Determine the [X, Y] coordinate at the center of the cell enclosing the given text.  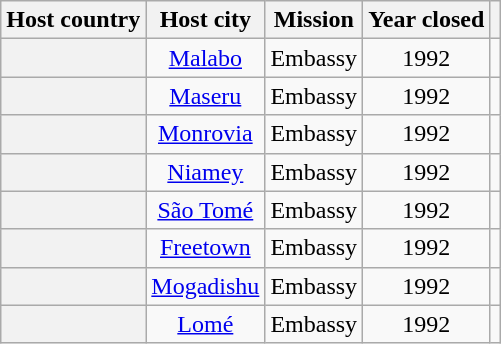
Lomé [206, 324]
Niamey [206, 172]
Mogadishu [206, 286]
Host city [206, 20]
Monrovia [206, 134]
Year closed [426, 20]
Maseru [206, 96]
Mission [314, 20]
Host country [74, 20]
Malabo [206, 58]
São Tomé [206, 210]
Freetown [206, 248]
